Pinpoint the cell where the given text exists, returning its (X, Y) midpoint coordinate. 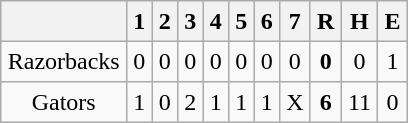
5 (241, 21)
4 (216, 21)
H (360, 21)
3 (190, 21)
Razorbacks (64, 61)
X (294, 102)
11 (360, 102)
R (326, 21)
Gators (64, 102)
E (393, 21)
7 (294, 21)
